From the cell containing the given text, extract its center point as (X, Y) coordinate. 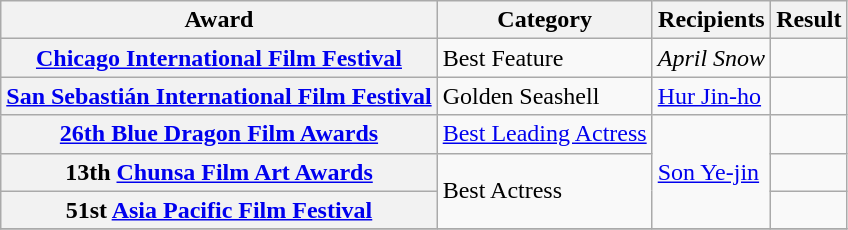
Category (544, 20)
51st Asia Pacific Film Festival (219, 210)
Chicago International Film Festival (219, 58)
San Sebastián International Film Festival (219, 96)
Award (219, 20)
Best Actress (544, 191)
Best Leading Actress (544, 134)
26th Blue Dragon Film Awards (219, 134)
April Snow (711, 58)
Best Feature (544, 58)
Son Ye-jin (711, 172)
Hur Jin-ho (711, 96)
Result (809, 20)
Recipients (711, 20)
Golden Seashell (544, 96)
13th Chunsa Film Art Awards (219, 172)
